Pinpoint the cell where the given text exists, returning its [x, y] midpoint coordinate. 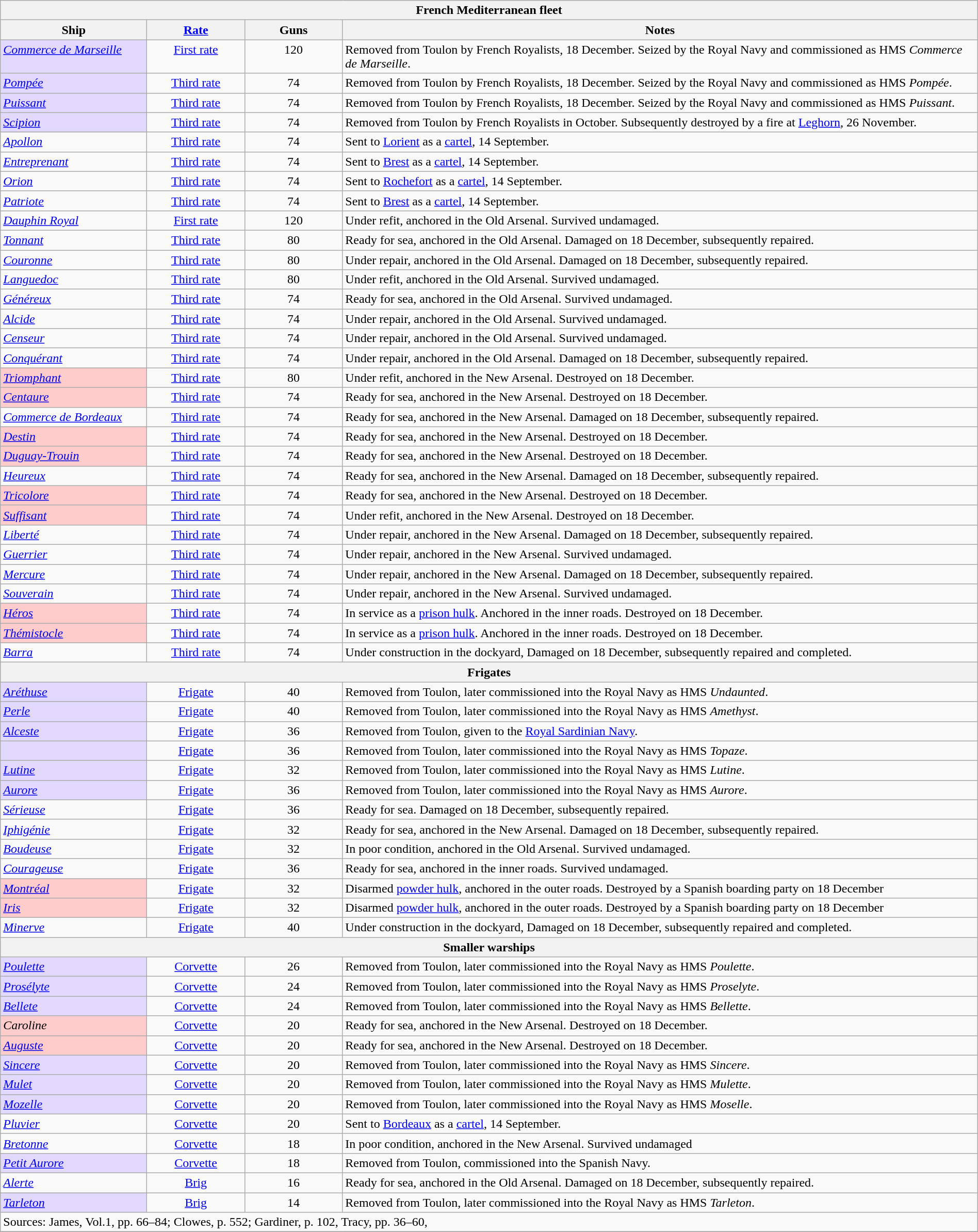
Ready for sea, anchored in the Old Arsenal. Survived undamaged. [660, 299]
Smaller warships [489, 947]
Triomphant [74, 378]
Souverain [74, 594]
Frigates [489, 672]
Removed from Toulon by French Royalists, 18 December. Seized by the Royal Navy and commissioned as HMS Puissant. [660, 103]
Minerve [74, 928]
Barra [74, 653]
Removed from Toulon, given to the Royal Sardinian Navy. [660, 731]
Lutine [74, 770]
Suffisant [74, 515]
Liberté [74, 534]
Thémistocle [74, 633]
Sent to Bordeaux as a cartel, 14 September. [660, 1124]
Auguste [74, 1045]
Bretonne [74, 1143]
Pluvier [74, 1124]
Perle [74, 711]
14 [293, 1203]
Ready for sea. Damaged on 18 December, subsequently repaired. [660, 809]
Languedoc [74, 280]
Iphigénie [74, 829]
Sent to Rochefort as a cartel, 14 September. [660, 181]
Montréal [74, 888]
Pompée [74, 83]
In poor condition, anchored in the New Arsenal. Survived undamaged [660, 1143]
Removed from Toulon, later commissioned into the Royal Navy as HMS Topaze. [660, 751]
Sincere [74, 1065]
Aurore [74, 790]
In poor condition, anchored in the Old Arsenal. Survived undamaged. [660, 849]
Removed from Toulon by French Royalists, 18 December. Seized by the Royal Navy and commissioned as HMS Pompée. [660, 83]
Patriote [74, 201]
Heureux [74, 476]
Removed from Toulon, later commissioned into the Royal Navy as HMS Moselle. [660, 1104]
Removed from Toulon, later commissioned into the Royal Navy as HMS Undaunted. [660, 692]
Tarleton [74, 1203]
Boudeuse [74, 849]
Aréthuse [74, 692]
Conquérant [74, 358]
Censeur [74, 338]
Tonnant [74, 240]
Removed from Toulon, later commissioned into the Royal Navy as HMS Amethyst. [660, 711]
Removed from Toulon by French Royalists in October. Subsequently destroyed by a fire at Leghorn, 26 November. [660, 122]
Duguay-Trouin [74, 456]
Alceste [74, 731]
26 [293, 967]
Removed from Toulon, later commissioned into the Royal Navy as HMS Poulette. [660, 967]
Mulet [74, 1084]
Bellete [74, 1006]
Ready for sea, anchored in the inner roads. Survived undamaged. [660, 868]
Removed from Toulon, later commissioned into the Royal Navy as HMS Tarleton. [660, 1203]
Couronne [74, 260]
Removed from Toulon by French Royalists, 18 December. Seized by the Royal Navy and commissioned as HMS Commerce de Marseille. [660, 57]
Généreux [74, 299]
Rate [196, 30]
Removed from Toulon, later commissioned into the Royal Navy as HMS Sincere. [660, 1065]
Sent to Lorient as a cartel, 14 September. [660, 142]
Courageuse [74, 868]
Entreprenant [74, 161]
Removed from Toulon, commissioned into the Spanish Navy. [660, 1163]
Removed from Toulon, later commissioned into the Royal Navy as HMS Lutine. [660, 770]
Centaure [74, 397]
Orion [74, 181]
Removed from Toulon, later commissioned into the Royal Navy as HMS Bellette. [660, 1006]
16 [293, 1182]
Caroline [74, 1026]
Removed from Toulon, later commissioned into the Royal Navy as HMS Proselyte. [660, 986]
French Mediterranean fleet [489, 10]
Guns [293, 30]
Ship [74, 30]
Mozelle [74, 1104]
Héros [74, 613]
Guerrier [74, 554]
Scipion [74, 122]
Puissant [74, 103]
Alcide [74, 319]
Apollon [74, 142]
Removed from Toulon, later commissioned into the Royal Navy as HMS Mulette. [660, 1084]
Tricolore [74, 495]
Petit Aurore [74, 1163]
Removed from Toulon, later commissioned into the Royal Navy as HMS Aurore. [660, 790]
Poulette [74, 967]
Destin [74, 436]
Mercure [74, 574]
Commerce de Marseille [74, 57]
Iris [74, 908]
Prosélyte [74, 986]
Sérieuse [74, 809]
Sources: James, Vol.1, pp. 66–84; Clowes, p. 552; Gardiner, p. 102, Tracy, pp. 36–60, [489, 1222]
Alerte [74, 1182]
Dauphin Royal [74, 220]
Notes [660, 30]
Commerce de Bordeaux [74, 417]
